Identify which cell holds the provided text, then report its (X, Y) central coordinate. 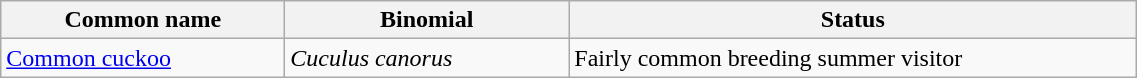
Fairly common breeding summer visitor (853, 58)
Common name (143, 20)
Status (853, 20)
Common cuckoo (143, 58)
Cuculus canorus (427, 58)
Binomial (427, 20)
